Return the (x, y) coordinate for the center point of the cell that contains the specified text.  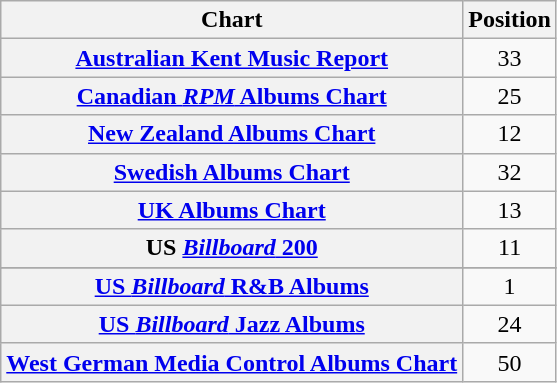
11 (510, 248)
UK Albums Chart (232, 210)
US Billboard R&B Albums (232, 286)
1 (510, 286)
Swedish Albums Chart (232, 172)
US Billboard Jazz Albums (232, 324)
Chart (232, 20)
13 (510, 210)
US Billboard 200 (232, 248)
West German Media Control Albums Chart (232, 362)
Australian Kent Music Report (232, 58)
32 (510, 172)
50 (510, 362)
Position (510, 20)
24 (510, 324)
12 (510, 134)
Canadian RPM Albums Chart (232, 96)
New Zealand Albums Chart (232, 134)
33 (510, 58)
25 (510, 96)
